Provide the [X, Y] coordinate of the cell's center where the given text is located.  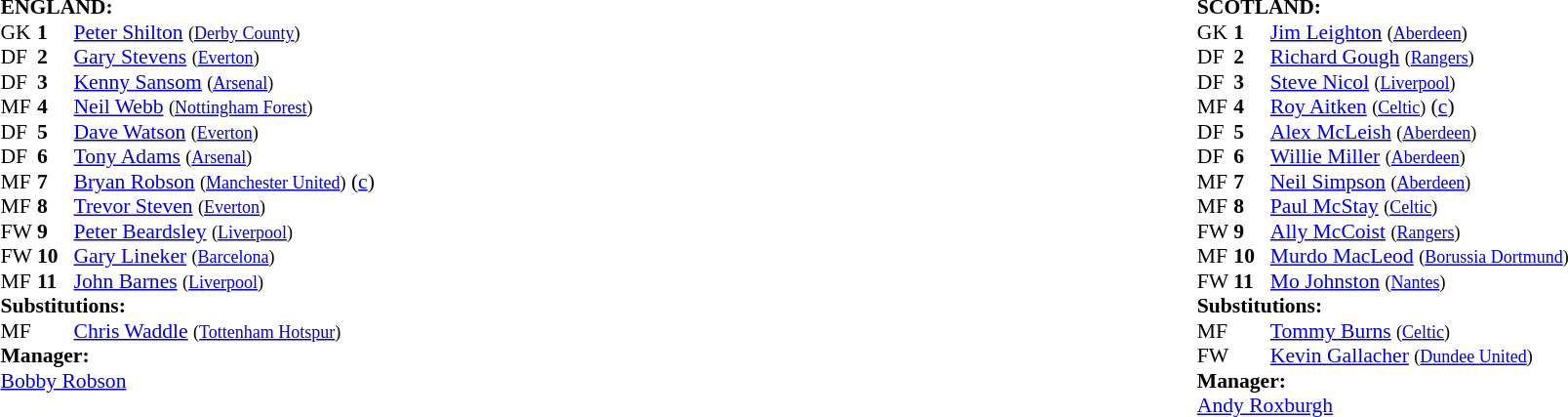
Substitutions: [187, 306]
Tony Adams (Arsenal) [224, 157]
Bryan Robson (Manchester United) (c) [224, 182]
Peter Beardsley (Liverpool) [224, 231]
Gary Stevens (Everton) [224, 58]
Manager: [187, 356]
Dave Watson (Everton) [224, 132]
Kenny Sansom (Arsenal) [224, 82]
Trevor Steven (Everton) [224, 206]
Gary Lineker (Barcelona) [224, 257]
Peter Shilton (Derby County) [224, 32]
Neil Webb (Nottingham Forest) [224, 106]
Chris Waddle (Tottenham Hotspur) [224, 331]
Bobby Robson [187, 381]
John Barnes (Liverpool) [224, 281]
